Determine the [x, y] coordinate at the center of the cell enclosing the given text.  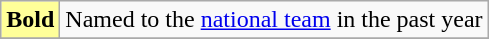
Named to the national team in the past year [274, 20]
Bold [30, 20]
